Return the (X, Y) coordinate for the center point of the cell that contains the specified text.  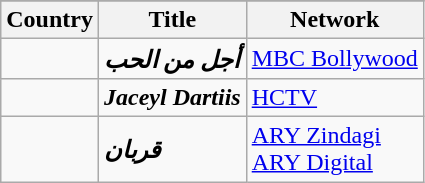
قربان (172, 148)
ARY ZindagiARY Digital (334, 148)
Jaceyl Dartiis (172, 97)
HCTV (334, 97)
Network (334, 20)
MBC Bollywood (334, 59)
Country (50, 20)
Title (172, 20)
أجل من الحب (172, 59)
